Output the (X, Y) coordinate of the center of the cell containing the given text.  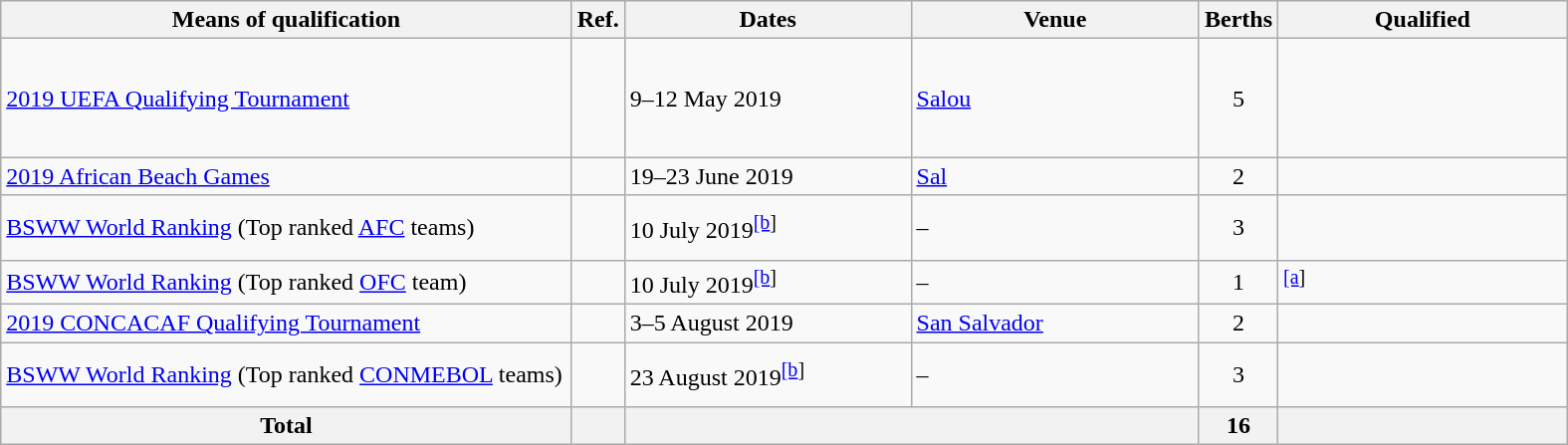
5 (1238, 98)
Berths (1238, 20)
2019 UEFA Qualifying Tournament (287, 98)
Sal (1055, 176)
Means of qualification (287, 20)
9–12 May 2019 (768, 98)
Dates (768, 20)
BSWW World Ranking (Top ranked CONMEBOL teams) (287, 374)
Qualified (1424, 20)
1 (1238, 283)
San Salvador (1055, 324)
19–23 June 2019 (768, 176)
[a] (1424, 283)
16 (1238, 426)
Total (287, 426)
Venue (1055, 20)
2019 CONCACAF Qualifying Tournament (287, 324)
23 August 2019[b] (768, 374)
Salou (1055, 98)
Ref. (597, 20)
3–5 August 2019 (768, 324)
2019 African Beach Games (287, 176)
BSWW World Ranking (Top ranked OFC team) (287, 283)
BSWW World Ranking (Top ranked AFC teams) (287, 227)
